Search for the cell housing the specified text and yield its [x, y] center coordinate. 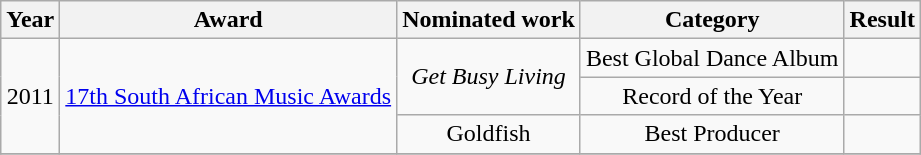
2011 [30, 96]
Award [228, 20]
Year [30, 20]
Record of the Year [712, 96]
Get Busy Living [489, 77]
Best Global Dance Album [712, 58]
Best Producer [712, 134]
Result [882, 20]
Category [712, 20]
17th South African Music Awards [228, 96]
Goldfish [489, 134]
Nominated work [489, 20]
